For the text-containing cell, return its midpoint in (x, y) coordinate format. 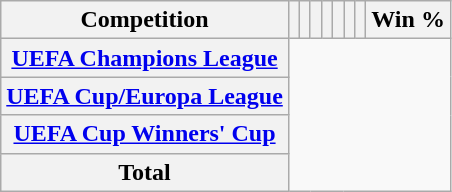
UEFA Cup Winners' Cup (145, 134)
Competition (145, 20)
Win % (408, 20)
Total (145, 172)
UEFA Champions League (145, 58)
UEFA Cup/Europa League (145, 96)
